Scan for the cell matching the given text and deliver its (x, y) coordinate at center. 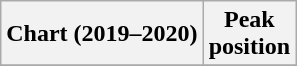
Chart (2019–2020) (102, 34)
Peakposition (249, 34)
